Scan for the cell matching the given text and deliver its (x, y) coordinate at center. 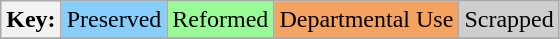
Key: (31, 20)
Reformed (220, 20)
Preserved (114, 20)
Scrapped (509, 20)
Departmental Use (366, 20)
